Extract the (x, y) coordinate from the center of the cell holding the provided text.  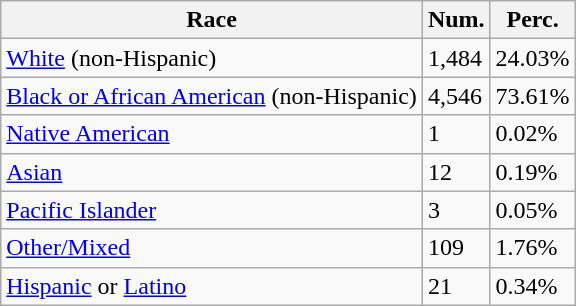
1 (456, 134)
0.05% (532, 210)
109 (456, 248)
1.76% (532, 248)
73.61% (532, 96)
Native American (212, 134)
4,546 (456, 96)
24.03% (532, 58)
1,484 (456, 58)
12 (456, 172)
Hispanic or Latino (212, 286)
White (non-Hispanic) (212, 58)
Perc. (532, 20)
Black or African American (non-Hispanic) (212, 96)
Asian (212, 172)
Other/Mixed (212, 248)
Num. (456, 20)
Pacific Islander (212, 210)
Race (212, 20)
0.02% (532, 134)
3 (456, 210)
0.34% (532, 286)
0.19% (532, 172)
21 (456, 286)
